Extract the (x, y) coordinate from the center of the cell holding the provided text.  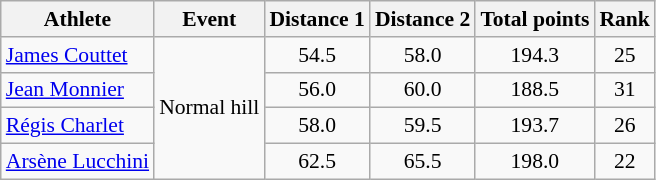
60.0 (422, 90)
Normal hill (209, 108)
59.5 (422, 126)
Rank (624, 19)
Arsène Lucchini (78, 162)
Event (209, 19)
62.5 (316, 162)
James Couttet (78, 55)
56.0 (316, 90)
26 (624, 126)
25 (624, 55)
193.7 (534, 126)
Régis Charlet (78, 126)
198.0 (534, 162)
22 (624, 162)
Total points (534, 19)
Jean Monnier (78, 90)
Distance 1 (316, 19)
31 (624, 90)
194.3 (534, 55)
188.5 (534, 90)
Athlete (78, 19)
65.5 (422, 162)
Distance 2 (422, 19)
54.5 (316, 55)
